Return (x, y) of the center of cell containing provided text 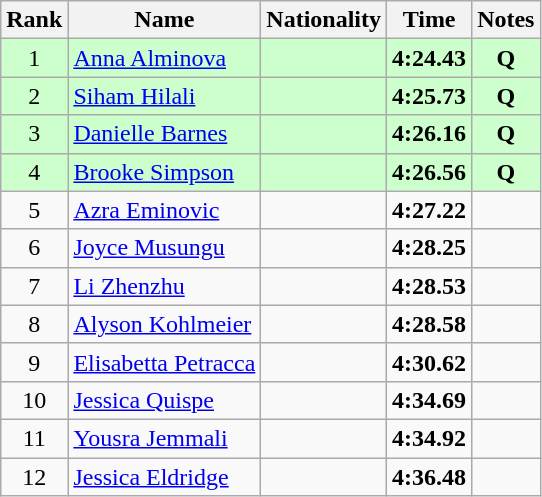
4:34.92 (430, 438)
Rank (34, 20)
2 (34, 96)
4:28.25 (430, 248)
4:34.69 (430, 400)
Anna Alminova (164, 58)
Alyson Kohlmeier (164, 324)
Jessica Eldridge (164, 477)
7 (34, 286)
4:26.56 (430, 172)
4:27.22 (430, 210)
4:25.73 (430, 96)
4:28.58 (430, 324)
Notes (506, 20)
Nationality (324, 20)
8 (34, 324)
4:24.43 (430, 58)
Brooke Simpson (164, 172)
6 (34, 248)
Li Zhenzhu (164, 286)
10 (34, 400)
Jessica Quispe (164, 400)
12 (34, 477)
Yousra Jemmali (164, 438)
Joyce Musungu (164, 248)
4:36.48 (430, 477)
Name (164, 20)
4:28.53 (430, 286)
Danielle Barnes (164, 134)
Elisabetta Petracca (164, 362)
5 (34, 210)
3 (34, 134)
Time (430, 20)
Azra Eminovic (164, 210)
11 (34, 438)
1 (34, 58)
9 (34, 362)
4:26.16 (430, 134)
Siham Hilali (164, 96)
4:30.62 (430, 362)
4 (34, 172)
